Locate the cell with the specified text and output its [x, y] center coordinate. 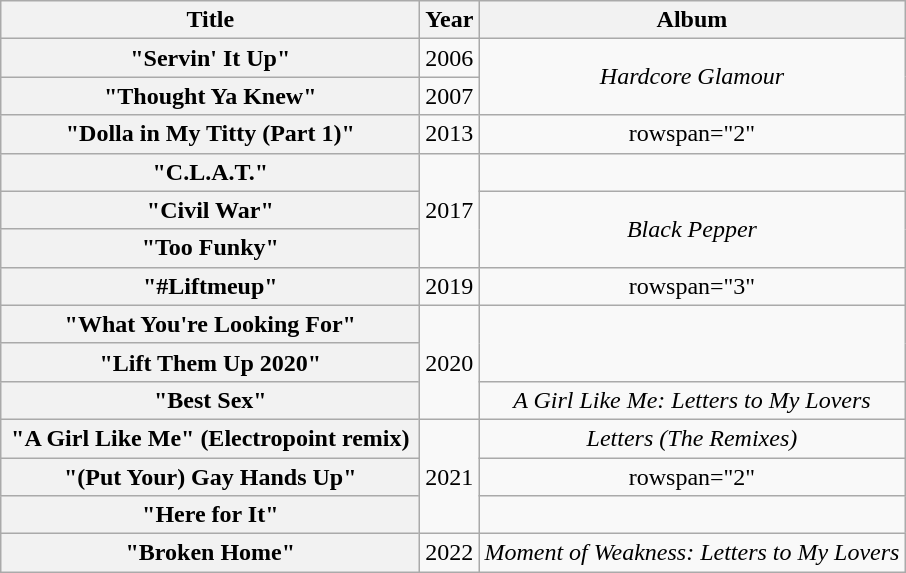
"Too Funky" [210, 248]
2022 [450, 553]
rowspan="3" [692, 286]
Album [692, 20]
"Best Sex" [210, 400]
"(Put Your) Gay Hands Up" [210, 477]
2021 [450, 476]
"Broken Home" [210, 553]
2019 [450, 286]
Moment of Weakness: Letters to My Lovers [692, 553]
"Here for It" [210, 515]
Black Pepper [692, 229]
"Lift Them Up 2020" [210, 362]
Year [450, 20]
"A Girl Like Me" (Electropoint remix) [210, 438]
A Girl Like Me: Letters to My Lovers [692, 400]
"Thought Ya Knew" [210, 96]
2020 [450, 362]
"Servin' It Up" [210, 58]
"What You're Looking For" [210, 324]
"#Liftmeup" [210, 286]
Title [210, 20]
2006 [450, 58]
"Dolla in My Titty (Part 1)" [210, 134]
2007 [450, 96]
2013 [450, 134]
"Civil War" [210, 210]
Letters (The Remixes) [692, 438]
"C.L.A.T." [210, 172]
Hardcore Glamour [692, 77]
2017 [450, 210]
